Provide the (x, y) coordinate of the cell's center where the given text is located.  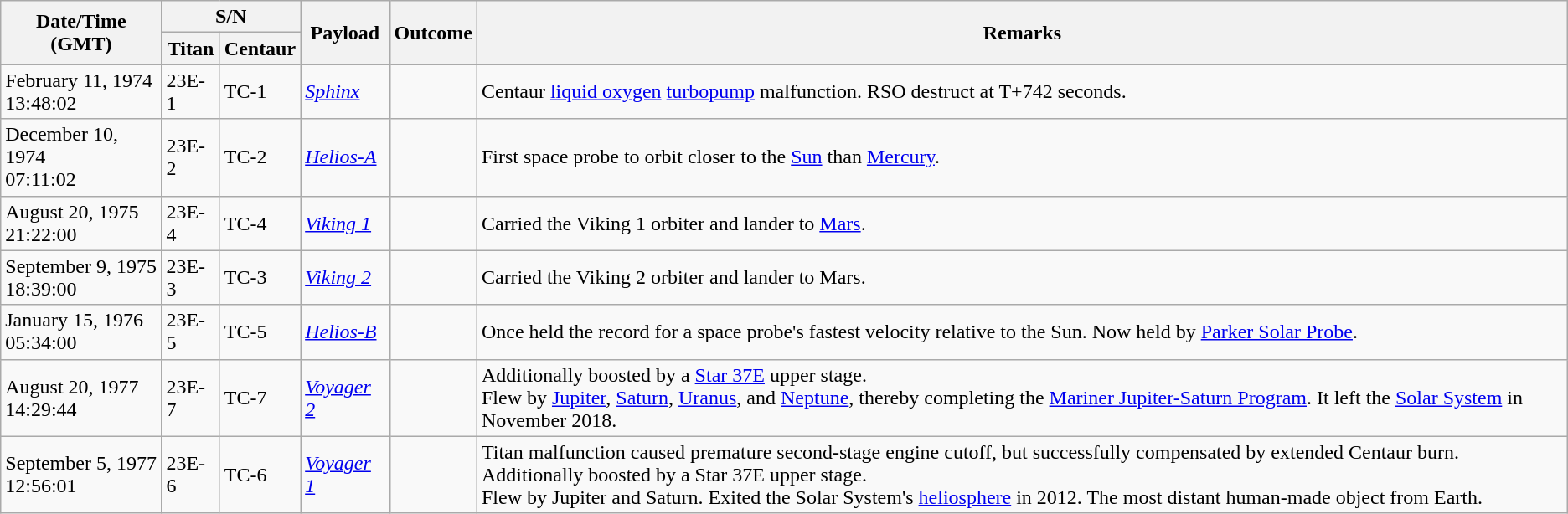
Carried the Viking 2 orbiter and lander to Mars. (1022, 278)
Once held the record for a space probe's fastest velocity relative to the Sun. Now held by Parker Solar Probe. (1022, 332)
23E-1 (191, 92)
September 9, 197518:39:00 (81, 278)
Voyager 2 (345, 398)
Outcome (433, 33)
December 10, 197407:11:02 (81, 157)
Voyager 1 (345, 475)
Helios-A (345, 157)
Carried the Viking 1 orbiter and lander to Mars. (1022, 223)
Viking 2 (345, 278)
Viking 1 (345, 223)
TC-2 (260, 157)
S/N (231, 17)
23E-7 (191, 398)
23E-4 (191, 223)
January 15, 197605:34:00 (81, 332)
Centaur liquid oxygen turbopump malfunction. RSO destruct at T+742 seconds. (1022, 92)
First space probe to orbit closer to the Sun than Mercury. (1022, 157)
Sphinx (345, 92)
TC-4 (260, 223)
Helios-B (345, 332)
August 20, 197521:22:00 (81, 223)
Centaur (260, 49)
23E-6 (191, 475)
TC-6 (260, 475)
23E-3 (191, 278)
TC-5 (260, 332)
Remarks (1022, 33)
23E-2 (191, 157)
Date/Time (GMT) (81, 33)
September 5, 197712:56:01 (81, 475)
TC-3 (260, 278)
23E-5 (191, 332)
August 20, 197714:29:44 (81, 398)
February 11, 197413:48:02 (81, 92)
TC-1 (260, 92)
Payload (345, 33)
TC-7 (260, 398)
Titan (191, 49)
